For the text-containing cell, return its midpoint in (X, Y) coordinate format. 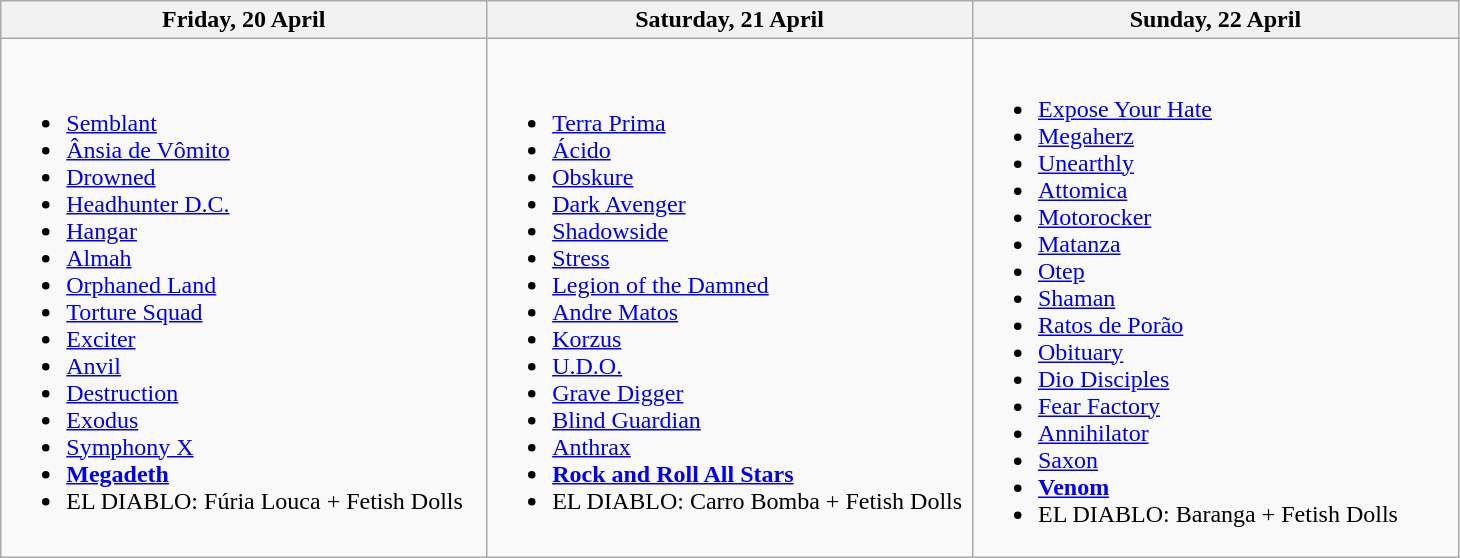
Saturday, 21 April (730, 20)
Sunday, 22 April (1215, 20)
Friday, 20 April (244, 20)
